Pinpoint the cell where the given text exists, returning its (X, Y) midpoint coordinate. 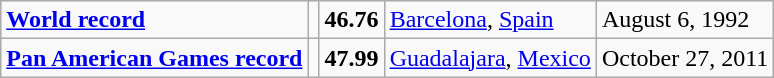
Barcelona, Spain (490, 20)
Guadalajara, Mexico (490, 58)
August 6, 1992 (684, 20)
World record (154, 20)
47.99 (352, 58)
46.76 (352, 20)
Pan American Games record (154, 58)
October 27, 2011 (684, 58)
